For the text-containing cell, return its midpoint in [X, Y] coordinate format. 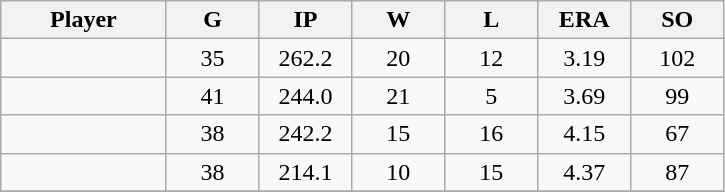
67 [678, 134]
262.2 [306, 58]
35 [212, 58]
G [212, 20]
244.0 [306, 96]
4.37 [584, 172]
12 [492, 58]
16 [492, 134]
L [492, 20]
99 [678, 96]
242.2 [306, 134]
SO [678, 20]
21 [398, 96]
IP [306, 20]
ERA [584, 20]
3.19 [584, 58]
102 [678, 58]
214.1 [306, 172]
3.69 [584, 96]
Player [84, 20]
10 [398, 172]
87 [678, 172]
20 [398, 58]
5 [492, 96]
W [398, 20]
4.15 [584, 134]
41 [212, 96]
